Scan for the cell matching the given text and deliver its (X, Y) coordinate at center. 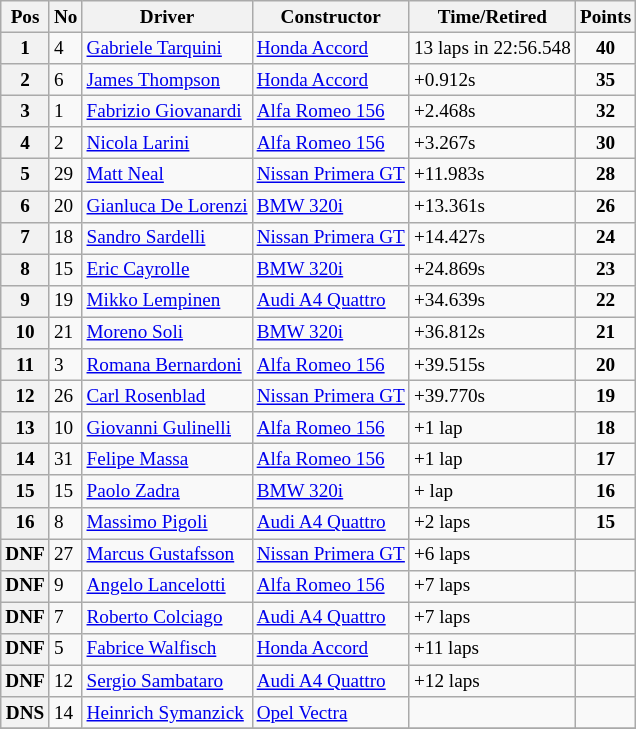
Sandro Sardelli (167, 238)
+0.912s (492, 80)
+13.361s (492, 206)
Opel Vectra (330, 713)
Constructor (330, 17)
Nicola Larini (167, 143)
Eric Cayrolle (167, 270)
Gabriele Tarquini (167, 48)
Gianluca De Lorenzi (167, 206)
Time/Retired (492, 17)
Felipe Massa (167, 460)
Points (605, 17)
James Thompson (167, 80)
+14.427s (492, 238)
Heinrich Symanzick (167, 713)
35 (605, 80)
11 (26, 365)
27 (66, 554)
Mikko Lempinen (167, 301)
24 (605, 238)
Driver (167, 17)
Paolo Zadra (167, 491)
Fabrizio Giovanardi (167, 111)
Moreno Soli (167, 333)
28 (605, 175)
+2.468s (492, 111)
DNS (26, 713)
29 (66, 175)
Pos (26, 17)
+ lap (492, 491)
+24.869s (492, 270)
13 (26, 428)
Roberto Colciago (167, 618)
Giovanni Gulinelli (167, 428)
Sergio Sambataro (167, 681)
13 laps in 22:56.548 (492, 48)
22 (605, 301)
+12 laps (492, 681)
Romana Bernardoni (167, 365)
+11 laps (492, 649)
No (66, 17)
Angelo Lancelotti (167, 586)
+3.267s (492, 143)
31 (66, 460)
Matt Neal (167, 175)
+11.983s (492, 175)
23 (605, 270)
+34.639s (492, 301)
Massimo Pigoli (167, 523)
+36.812s (492, 333)
+2 laps (492, 523)
32 (605, 111)
+39.515s (492, 365)
40 (605, 48)
Marcus Gustafsson (167, 554)
30 (605, 143)
17 (605, 460)
+39.770s (492, 396)
Fabrice Walfisch (167, 649)
+6 laps (492, 554)
Carl Rosenblad (167, 396)
